Provide the [x, y] coordinate of the cell's center where the given text is located.  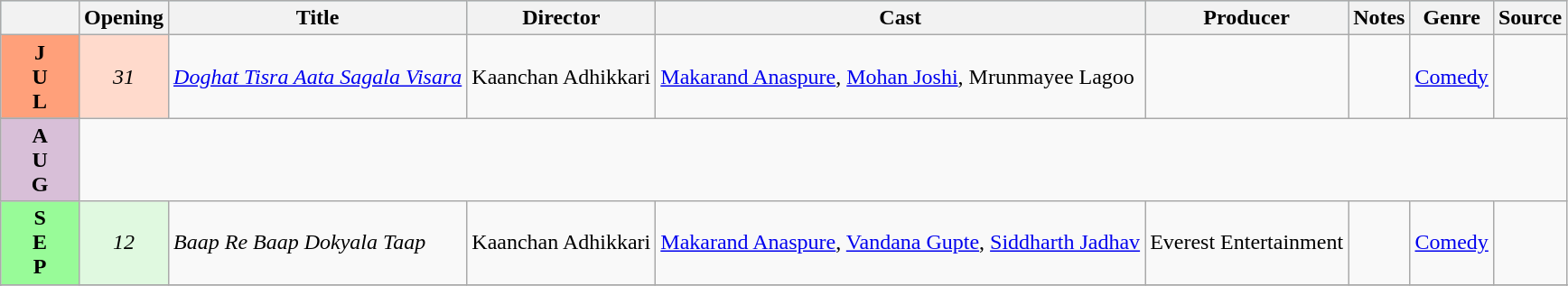
JUL [40, 77]
Everest Entertainment [1246, 243]
31 [123, 77]
Director [562, 18]
Producer [1246, 18]
Source [1530, 18]
AUG [40, 160]
Baap Re Baap Dokyala Taap [318, 243]
Cast [901, 18]
12 [123, 243]
Makarand Anaspure, Mohan Joshi, Mrunmayee Lagoo [901, 77]
SEP [40, 243]
Doghat Tisra Aata Sagala Visara [318, 77]
Makarand Anaspure, Vandana Gupte, Siddharth Jadhav [901, 243]
Notes [1379, 18]
Opening [123, 18]
Genre [1451, 18]
Title [318, 18]
